Capture the cell that displays the provided text and extract its [X, Y] central coordinate. 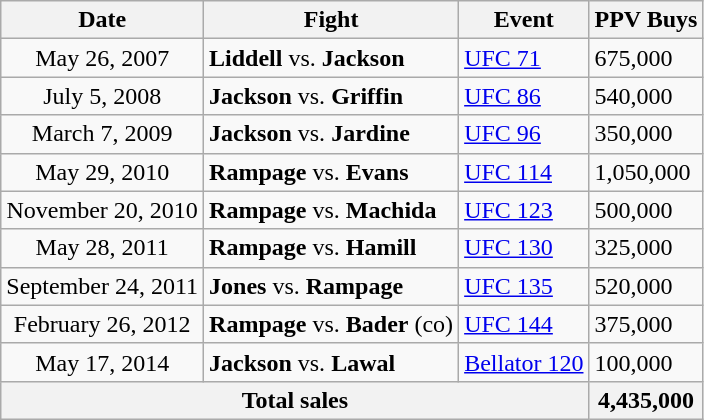
1,050,000 [646, 172]
Total sales [295, 400]
500,000 [646, 210]
July 5, 2008 [102, 96]
Date [102, 20]
Jackson vs. Lawal [332, 362]
UFC 135 [524, 286]
Jones vs. Rampage [332, 286]
Event [524, 20]
Bellator 120 [524, 362]
March 7, 2009 [102, 134]
540,000 [646, 96]
May 26, 2007 [102, 58]
Jackson vs. Griffin [332, 96]
February 26, 2012 [102, 324]
UFC 144 [524, 324]
PPV Buys [646, 20]
UFC 86 [524, 96]
Rampage vs. Evans [332, 172]
UFC 123 [524, 210]
November 20, 2010 [102, 210]
UFC 71 [524, 58]
100,000 [646, 362]
520,000 [646, 286]
375,000 [646, 324]
May 28, 2011 [102, 248]
May 17, 2014 [102, 362]
675,000 [646, 58]
May 29, 2010 [102, 172]
Rampage vs. Hamill [332, 248]
Liddell vs. Jackson [332, 58]
4,435,000 [646, 400]
325,000 [646, 248]
UFC 114 [524, 172]
Rampage vs. Machida [332, 210]
350,000 [646, 134]
Jackson vs. Jardine [332, 134]
Fight [332, 20]
UFC 130 [524, 248]
UFC 96 [524, 134]
Rampage vs. Bader (co) [332, 324]
September 24, 2011 [102, 286]
